Return [X, Y] of the center of cell containing provided text 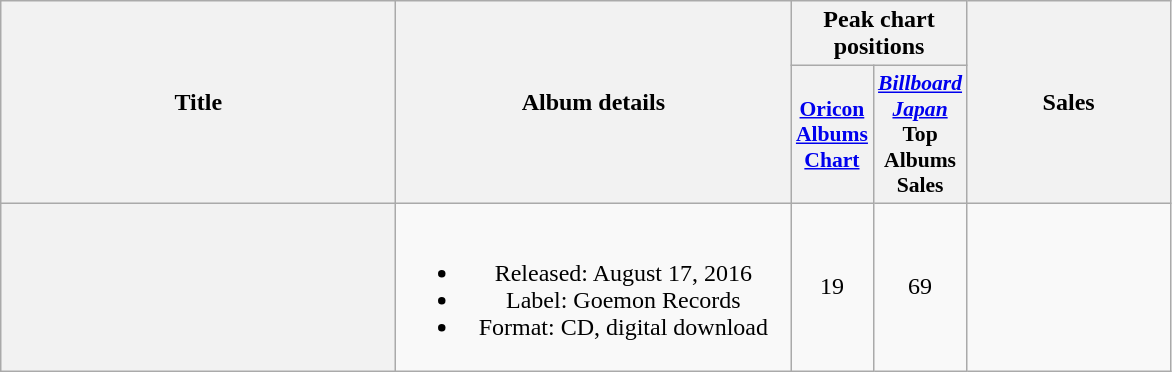
Released: August 17, 2016Label: Goemon RecordsFormat: CD, digital download [594, 286]
Oricon Albums Chart [832, 135]
Peak chart positions [879, 34]
Billboard Japan Top Albums Sales [920, 135]
Title [198, 102]
Album details [594, 102]
19 [832, 286]
69 [920, 286]
Sales [1068, 102]
